Locate the cell with the specified text and output its [x, y] center coordinate. 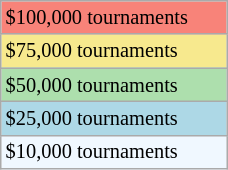
$50,000 tournaments [114, 85]
$100,000 tournaments [114, 17]
$10,000 tournaments [114, 152]
$25,000 tournaments [114, 118]
$75,000 tournaments [114, 51]
